Search for the cell housing the specified text and yield its [X, Y] center coordinate. 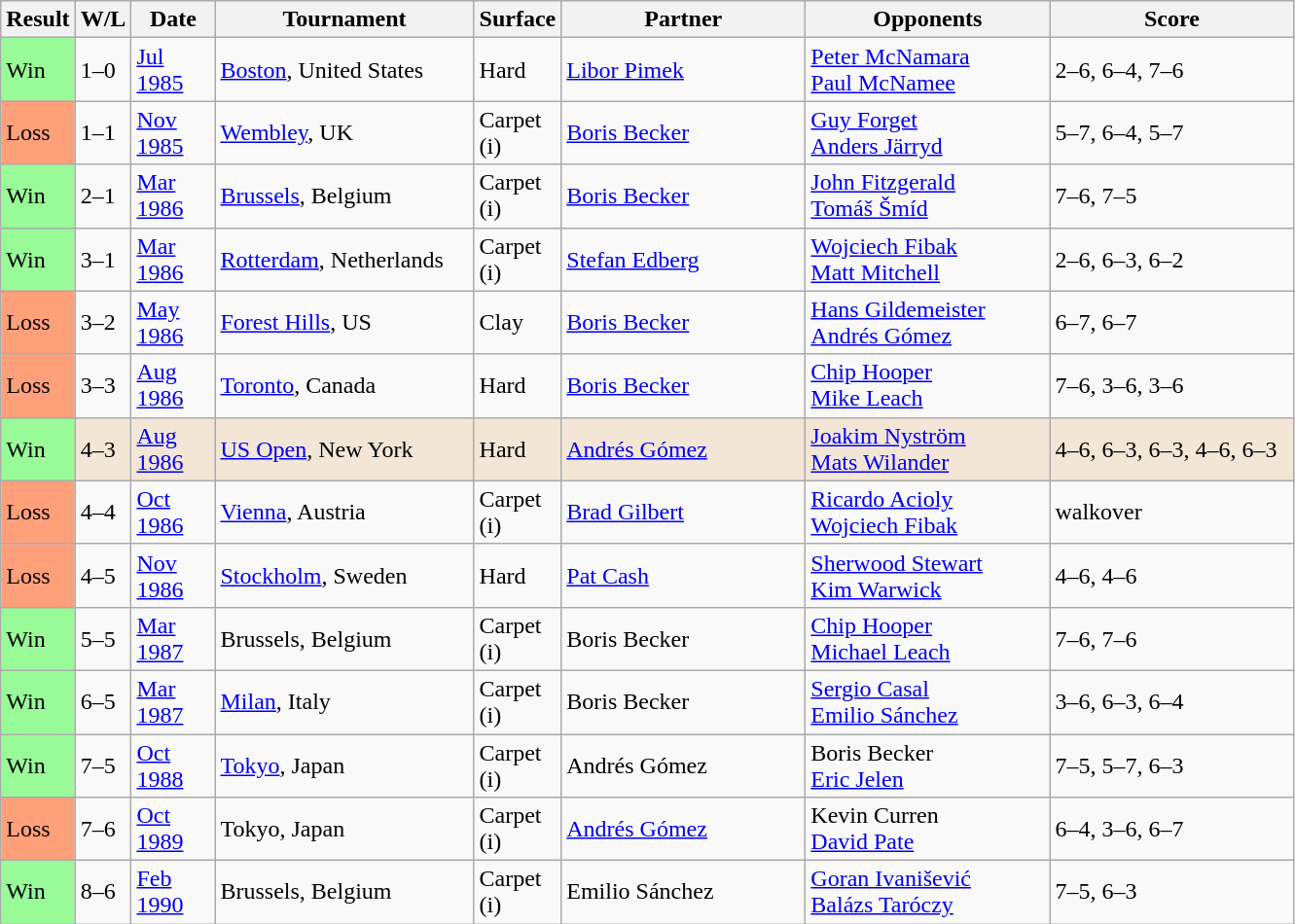
Goran Ivanišević Balázs Taróczy [928, 893]
Date [173, 19]
Stockholm, Sweden [344, 576]
2–6, 6–4, 7–6 [1171, 70]
7–5, 5–7, 6–3 [1171, 764]
7–5, 6–3 [1171, 893]
John Fitzgerald Tomáš Šmíd [928, 196]
Brad Gilbert [683, 512]
Chip Hooper Mike Leach [928, 385]
May 1986 [173, 323]
Rotterdam, Netherlands [344, 259]
Boris Becker Eric Jelen [928, 764]
Ricardo Acioly Wojciech Fibak [928, 512]
walkover [1171, 512]
4–6, 6–3, 6–3, 4–6, 6–3 [1171, 449]
W/L [103, 19]
7–6 [103, 829]
Wojciech Fibak Matt Mitchell [928, 259]
Partner [683, 19]
Hans Gildemeister Andrés Gómez [928, 323]
Opponents [928, 19]
3–2 [103, 323]
Sergio Casal Emilio Sánchez [928, 702]
6–7, 6–7 [1171, 323]
Score [1171, 19]
Boston, United States [344, 70]
7–6, 7–5 [1171, 196]
Libor Pimek [683, 70]
Toronto, Canada [344, 385]
3–6, 6–3, 6–4 [1171, 702]
Surface [518, 19]
Joakim Nyström Mats Wilander [928, 449]
Chip Hooper Michael Leach [928, 638]
US Open, New York [344, 449]
1–0 [103, 70]
2–1 [103, 196]
1–1 [103, 132]
7–5 [103, 764]
2–6, 6–3, 6–2 [1171, 259]
8–6 [103, 893]
Milan, Italy [344, 702]
Tournament [344, 19]
Clay [518, 323]
7–6, 3–6, 3–6 [1171, 385]
Oct 1989 [173, 829]
Jul 1985 [173, 70]
Kevin Curren David Pate [928, 829]
Emilio Sánchez [683, 893]
Oct 1986 [173, 512]
4–3 [103, 449]
Peter McNamara Paul McNamee [928, 70]
4–5 [103, 576]
Wembley, UK [344, 132]
Pat Cash [683, 576]
Result [38, 19]
Forest Hills, US [344, 323]
4–4 [103, 512]
Feb 1990 [173, 893]
Nov 1986 [173, 576]
3–1 [103, 259]
6–5 [103, 702]
Oct 1988 [173, 764]
Stefan Edberg [683, 259]
Sherwood Stewart Kim Warwick [928, 576]
5–7, 6–4, 5–7 [1171, 132]
7–6, 7–6 [1171, 638]
Vienna, Austria [344, 512]
Nov 1985 [173, 132]
Guy Forget Anders Järryd [928, 132]
5–5 [103, 638]
6–4, 3–6, 6–7 [1171, 829]
4–6, 4–6 [1171, 576]
3–3 [103, 385]
